Locate the cell with the specified text and output its [X, Y] center coordinate. 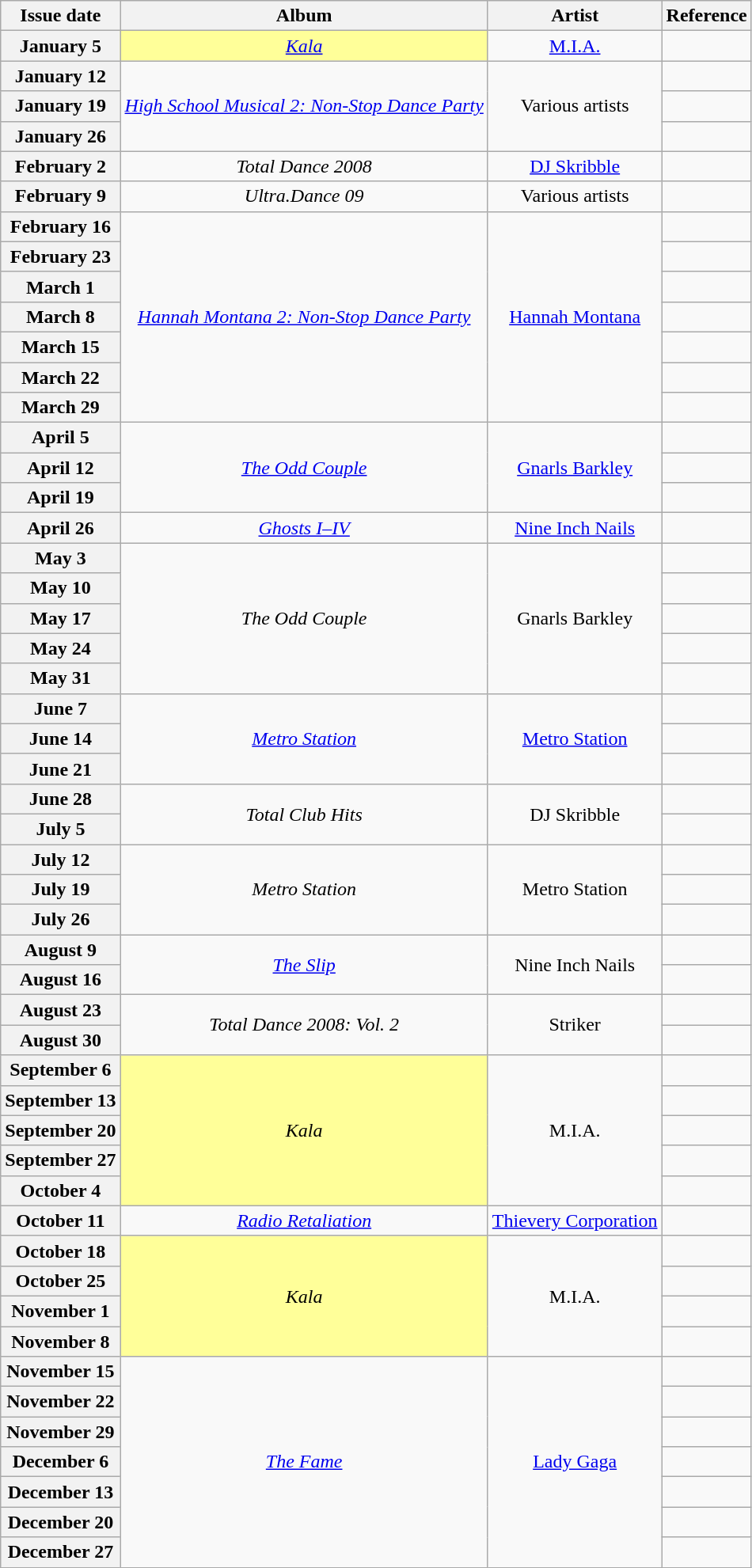
December 27 [60, 1552]
The Fame [304, 1462]
April 12 [60, 468]
March 29 [60, 408]
October 4 [60, 1190]
January 12 [60, 76]
November 29 [60, 1432]
February 23 [60, 256]
Total Dance 2008: Vol. 2 [304, 1025]
December 20 [60, 1522]
November 1 [60, 1311]
March 15 [60, 347]
June 7 [60, 708]
Total Dance 2008 [304, 166]
July 26 [60, 920]
January 26 [60, 136]
July 19 [60, 890]
August 23 [60, 1010]
April 26 [60, 528]
February 16 [60, 226]
Total Club Hits [304, 814]
March 8 [60, 317]
September 13 [60, 1100]
November 22 [60, 1402]
Hannah Montana 2: Non-Stop Dance Party [304, 317]
November 15 [60, 1372]
August 16 [60, 980]
March 22 [60, 378]
August 9 [60, 950]
Artist [575, 16]
Ultra.Dance 09 [304, 196]
June 21 [60, 769]
Ghosts I–IV [304, 528]
June 14 [60, 738]
February 9 [60, 196]
December 13 [60, 1492]
Reference [706, 16]
November 8 [60, 1342]
July 12 [60, 859]
Album [304, 16]
Striker [575, 1025]
June 28 [60, 799]
Thievery Corporation [575, 1221]
April 19 [60, 498]
July 5 [60, 829]
April 5 [60, 438]
January 19 [60, 106]
January 5 [60, 46]
February 2 [60, 166]
May 10 [60, 588]
March 1 [60, 287]
December 6 [60, 1462]
September 27 [60, 1160]
The Slip [304, 965]
High School Musical 2: Non-Stop Dance Party [304, 106]
Issue date [60, 16]
May 3 [60, 558]
October 11 [60, 1221]
May 31 [60, 678]
October 18 [60, 1251]
September 6 [60, 1070]
Hannah Montana [575, 317]
August 30 [60, 1040]
Radio Retaliation [304, 1221]
October 25 [60, 1281]
May 17 [60, 618]
May 24 [60, 648]
September 20 [60, 1130]
Lady Gaga [575, 1462]
